Search for the cell housing the specified text and yield its [x, y] center coordinate. 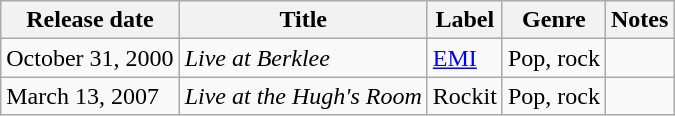
Live at the Hugh's Room [303, 96]
Genre [554, 20]
October 31, 2000 [90, 58]
Release date [90, 20]
Notes [639, 20]
Rockit [464, 96]
EMI [464, 58]
Live at Berklee [303, 58]
March 13, 2007 [90, 96]
Label [464, 20]
Title [303, 20]
